From the cell containing the given text, extract its center point as [X, Y] coordinate. 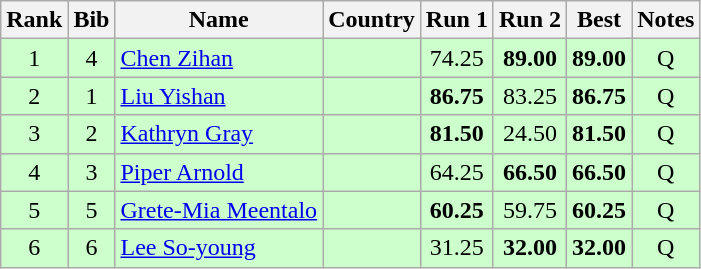
59.75 [530, 210]
Name [219, 20]
Piper Arnold [219, 172]
74.25 [456, 58]
Best [600, 20]
Chen Zihan [219, 58]
Rank [34, 20]
83.25 [530, 96]
Run 1 [456, 20]
Run 2 [530, 20]
Bib [92, 20]
64.25 [456, 172]
Liu Yishan [219, 96]
Grete-Mia Meentalo [219, 210]
Notes [666, 20]
Kathryn Gray [219, 134]
31.25 [456, 248]
Country [372, 20]
24.50 [530, 134]
Lee So-young [219, 248]
